Capture the cell that displays the provided text and extract its (x, y) central coordinate. 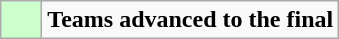
Teams advanced to the final (190, 20)
